Scan for the cell matching the given text and deliver its (x, y) coordinate at center. 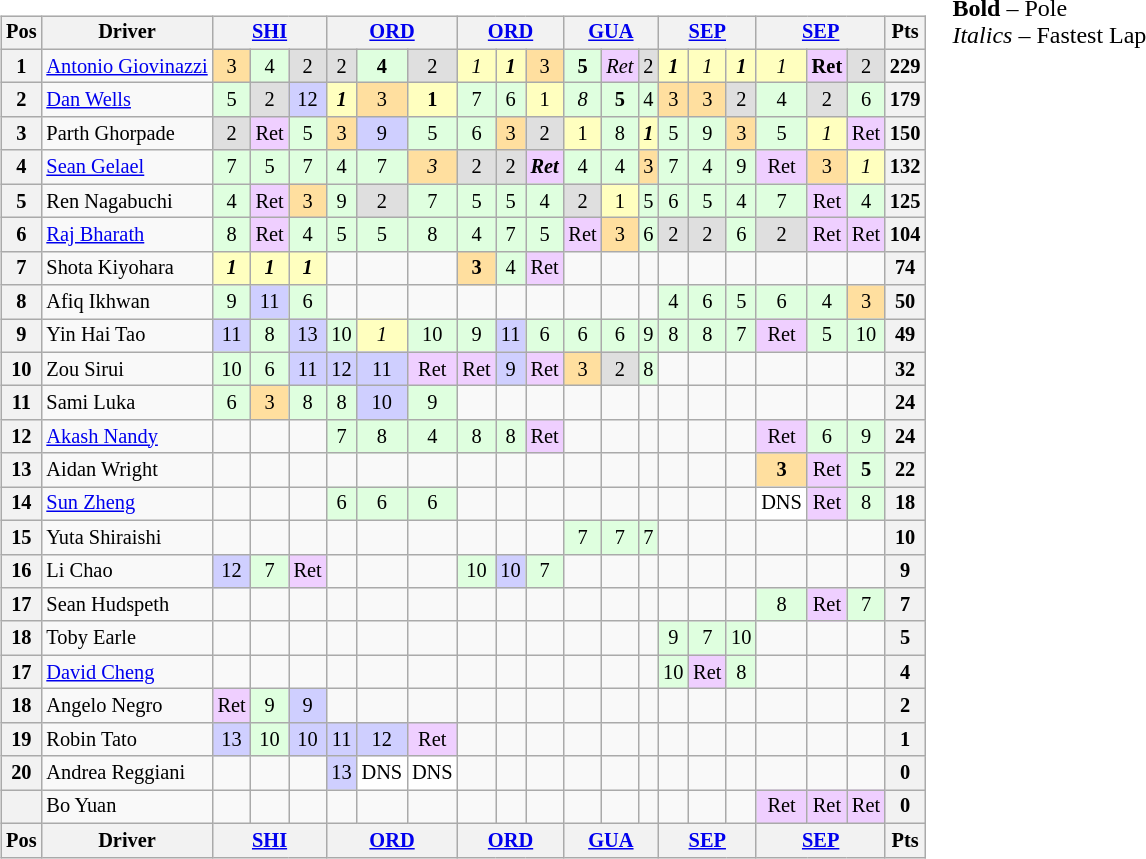
22 (905, 470)
Zou Sirui (126, 369)
Robin Tato (126, 739)
Aidan Wright (126, 470)
Dan Wells (126, 100)
49 (905, 336)
179 (905, 100)
Sami Luka (126, 403)
Ren Nagabuchi (126, 201)
David Cheng (126, 672)
Yuta Shiraishi (126, 537)
Parth Ghorpade (126, 134)
125 (905, 201)
Li Chao (126, 571)
132 (905, 167)
16 (21, 571)
14 (21, 504)
Shota Kiyohara (126, 268)
104 (905, 235)
15 (21, 537)
20 (21, 773)
150 (905, 134)
Angelo Negro (126, 706)
229 (905, 66)
Bo Yuan (126, 807)
Andrea Reggiani (126, 773)
50 (905, 302)
Afiq Ikhwan (126, 302)
Antonio Giovinazzi (126, 66)
74 (905, 268)
Yin Hai Tao (126, 336)
Raj Bharath (126, 235)
Akash Nandy (126, 437)
Toby Earle (126, 638)
Sun Zheng (126, 504)
32 (905, 369)
Sean Hudspeth (126, 605)
Sean Gelael (126, 167)
19 (21, 739)
